Return (x, y) of the center of cell containing provided text 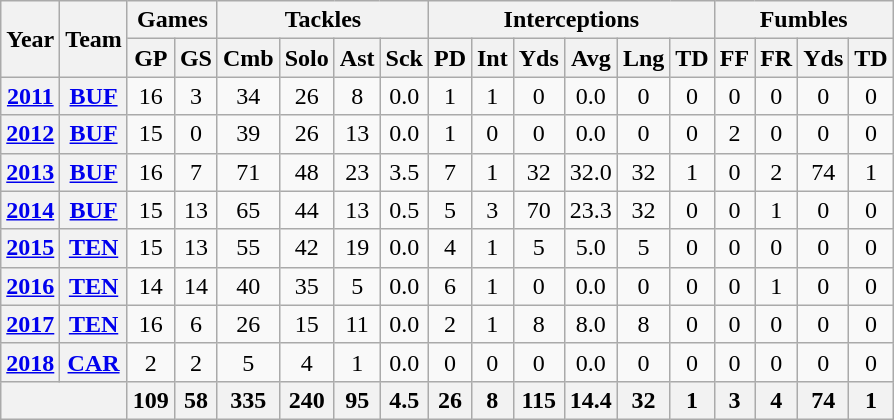
23.3 (590, 210)
32.0 (590, 172)
23 (357, 172)
2014 (30, 210)
65 (248, 210)
Lng (643, 58)
Interceptions (571, 20)
48 (306, 172)
Team (94, 39)
34 (248, 96)
2015 (30, 248)
240 (306, 400)
GS (196, 58)
GP (150, 58)
Solo (306, 58)
42 (306, 248)
2018 (30, 362)
Games (172, 20)
Avg (590, 58)
95 (357, 400)
CAR (94, 362)
3.5 (404, 172)
19 (357, 248)
2011 (30, 96)
55 (248, 248)
0.5 (404, 210)
11 (357, 324)
5.0 (590, 248)
FF (734, 58)
14.4 (590, 400)
2013 (30, 172)
Fumbles (804, 20)
FR (776, 58)
Int (492, 58)
PD (450, 58)
335 (248, 400)
2017 (30, 324)
2012 (30, 134)
Ast (357, 58)
Sck (404, 58)
Cmb (248, 58)
2016 (30, 286)
109 (150, 400)
70 (538, 210)
115 (538, 400)
58 (196, 400)
8.0 (590, 324)
Tackles (322, 20)
39 (248, 134)
44 (306, 210)
40 (248, 286)
Year (30, 39)
35 (306, 286)
71 (248, 172)
4.5 (404, 400)
